Identify which cell holds the provided text, then report its (x, y) central coordinate. 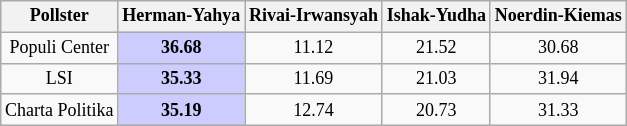
11.12 (314, 48)
36.68 (182, 48)
LSI (60, 78)
Rivai-Irwansyah (314, 16)
Noerdin-Kiemas (558, 16)
21.52 (436, 48)
30.68 (558, 48)
12.74 (314, 110)
Ishak-Yudha (436, 16)
11.69 (314, 78)
Charta Politika (60, 110)
35.19 (182, 110)
Herman-Yahya (182, 16)
35.33 (182, 78)
Pollster (60, 16)
Populi Center (60, 48)
31.94 (558, 78)
31.33 (558, 110)
20.73 (436, 110)
21.03 (436, 78)
